Provide the (X, Y) coordinate of the cell's center where the given text is located.  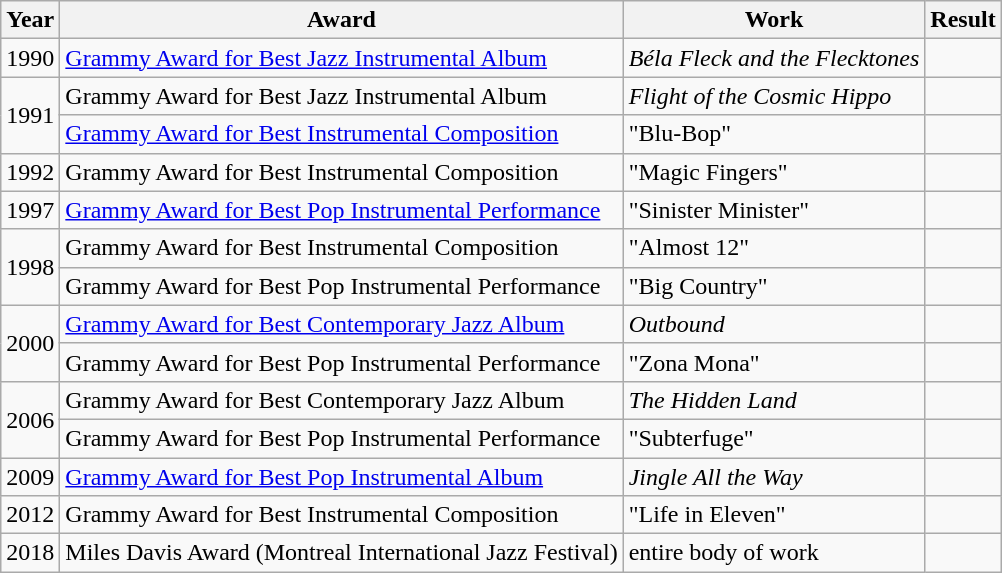
Miles Davis Award (Montreal International Jazz Festival) (342, 553)
Outbound (774, 324)
Flight of the Cosmic Hippo (774, 96)
Work (774, 20)
1990 (30, 58)
2009 (30, 477)
2012 (30, 515)
"Blu-Bop" (774, 134)
"Big Country" (774, 286)
"Almost 12" (774, 248)
"Life in Eleven" (774, 515)
Jingle All the Way (774, 477)
1992 (30, 172)
2018 (30, 553)
2000 (30, 343)
2006 (30, 419)
Béla Fleck and the Flecktones (774, 58)
"Magic Fingers" (774, 172)
"Subterfuge" (774, 438)
The Hidden Land (774, 400)
"Sinister Minister" (774, 210)
1991 (30, 115)
1998 (30, 267)
Result (963, 20)
Year (30, 20)
1997 (30, 210)
Award (342, 20)
Grammy Award for Best Pop Instrumental Album (342, 477)
"Zona Mona" (774, 362)
entire body of work (774, 553)
